Search for the cell housing the specified text and yield its [X, Y] center coordinate. 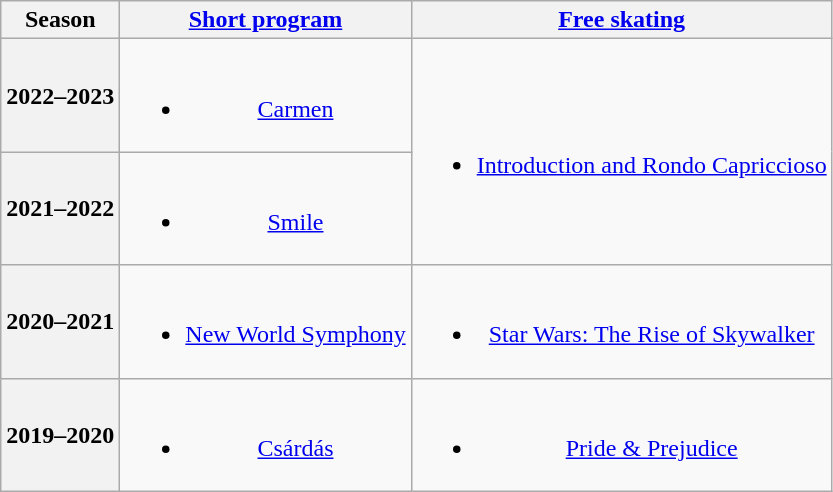
Csárdás [266, 434]
Star Wars: The Rise of Skywalker [622, 322]
2021–2022 [60, 208]
Pride & Prejudice [622, 434]
Introduction and Rondo Capriccioso [622, 152]
2019–2020 [60, 434]
Short program [266, 20]
2020–2021 [60, 322]
2022–2023 [60, 96]
Season [60, 20]
New World Symphony [266, 322]
Free skating [622, 20]
Smile [266, 208]
Carmen [266, 96]
